Scan for the cell matching the given text and deliver its [X, Y] coordinate at center. 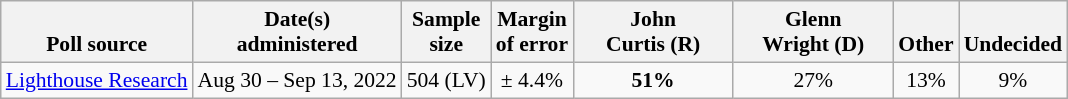
Undecided [1013, 32]
JohnCurtis (R) [653, 32]
504 (LV) [446, 80]
Date(s)administered [298, 32]
Poll source [97, 32]
Samplesize [446, 32]
27% [813, 80]
Marginof error [532, 32]
± 4.4% [532, 80]
GlennWright (D) [813, 32]
Other [926, 32]
51% [653, 80]
Aug 30 – Sep 13, 2022 [298, 80]
9% [1013, 80]
Lighthouse Research [97, 80]
13% [926, 80]
